From the cell containing the given text, extract its center point as (x, y) coordinate. 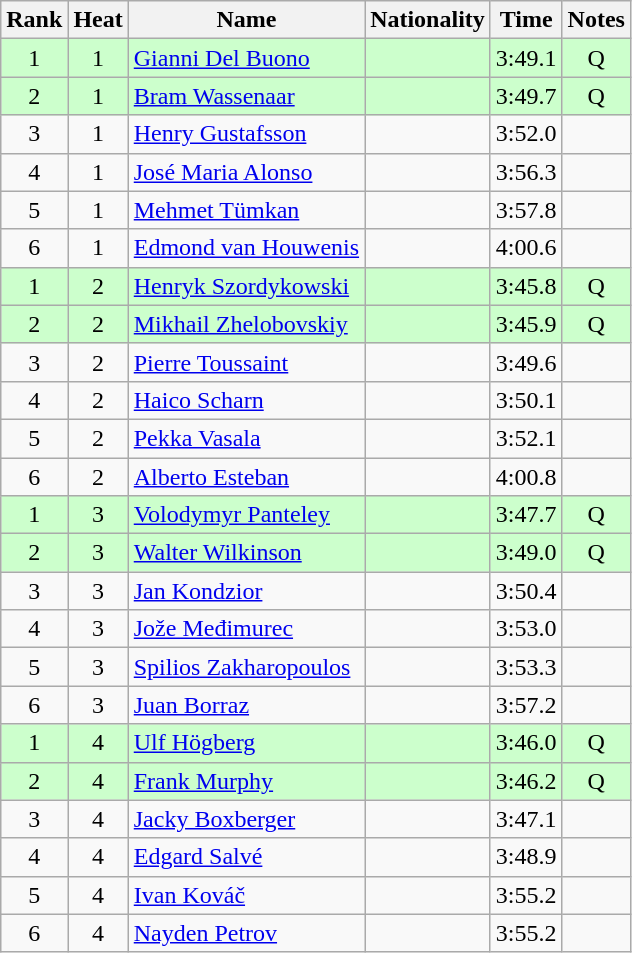
Jacky Boxberger (246, 819)
Ivan Kováč (246, 895)
3:45.9 (526, 324)
Ulf Högberg (246, 743)
3:46.2 (526, 781)
Walter Wilkinson (246, 553)
Nationality (428, 20)
4:00.6 (526, 248)
3:49.6 (526, 362)
Notes (596, 20)
Spilios Zakharopoulos (246, 667)
Haico Scharn (246, 400)
Henryk Szordykowski (246, 286)
4:00.8 (526, 477)
Henry Gustafsson (246, 134)
Pekka Vasala (246, 438)
3:52.1 (526, 438)
3:46.0 (526, 743)
Mikhail Zhelobovskiy (246, 324)
Edmond van Houwenis (246, 248)
3:50.1 (526, 400)
Name (246, 20)
3:49.1 (526, 58)
Jože Međimurec (246, 629)
José Maria Alonso (246, 172)
3:53.0 (526, 629)
3:50.4 (526, 591)
Jan Kondzior (246, 591)
Edgard Salvé (246, 857)
Heat (98, 20)
3:57.2 (526, 705)
3:53.3 (526, 667)
Bram Wassenaar (246, 96)
Pierre Toussaint (246, 362)
Time (526, 20)
Frank Murphy (246, 781)
Volodymyr Panteley (246, 515)
Alberto Esteban (246, 477)
3:57.8 (526, 210)
Nayden Petrov (246, 933)
3:52.0 (526, 134)
3:56.3 (526, 172)
Rank (34, 20)
3:49.7 (526, 96)
3:47.7 (526, 515)
3:48.9 (526, 857)
3:49.0 (526, 553)
Gianni Del Buono (246, 58)
3:45.8 (526, 286)
Mehmet Tümkan (246, 210)
Juan Borraz (246, 705)
3:47.1 (526, 819)
